From the cell containing the given text, extract its center point as (x, y) coordinate. 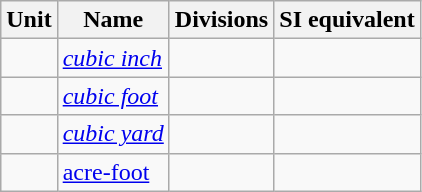
Name (113, 20)
cubic yard (113, 134)
acre-foot (113, 172)
cubic inch (113, 58)
Divisions (221, 20)
Unit (29, 20)
cubic foot (113, 96)
SI equivalent (347, 20)
